Detect which cell encompasses the target text, then output its [X, Y] center coordinate. 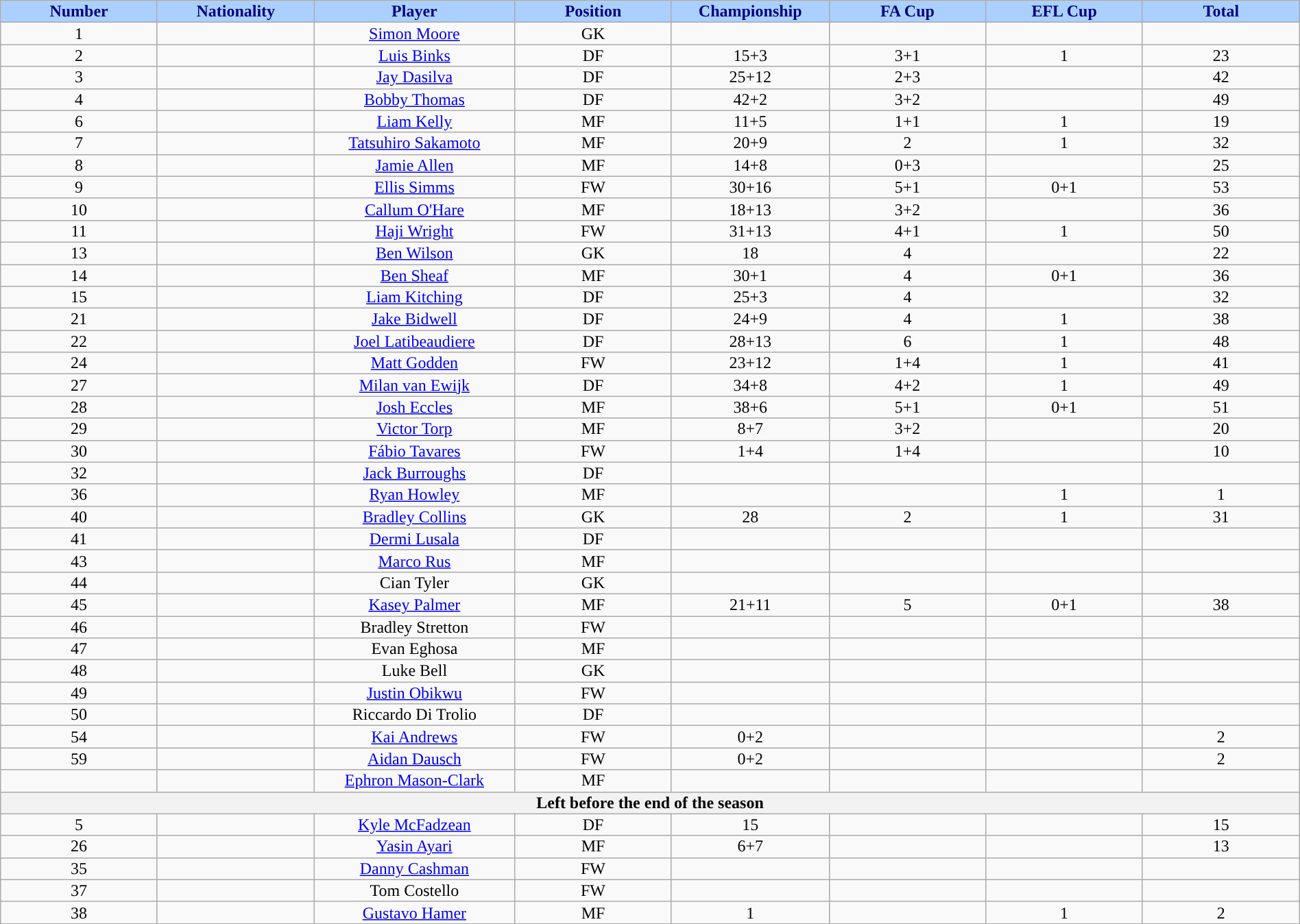
3+1 [908, 56]
Liam Kelly [414, 121]
59 [80, 759]
Josh Eccles [414, 407]
23+12 [750, 363]
Ben Sheaf [414, 276]
20+9 [750, 143]
37 [80, 890]
42+2 [750, 99]
Matt Godden [414, 363]
Joel Latibeaudiere [414, 341]
24 [80, 363]
26 [80, 847]
Position [594, 12]
Nationality [236, 12]
3 [80, 77]
6+7 [750, 847]
Evan Eghosa [414, 649]
Number [80, 12]
Cian Tyler [414, 583]
43 [80, 561]
Gustavo Hamer [414, 912]
Ben Wilson [414, 253]
Marco Rus [414, 561]
11+5 [750, 121]
Yasin Ayari [414, 847]
21+11 [750, 605]
Kyle McFadzean [414, 825]
Jay Dasilva [414, 77]
Victor Torp [414, 429]
Luke Bell [414, 671]
Bobby Thomas [414, 99]
31+13 [750, 231]
25+3 [750, 297]
Ryan Howley [414, 495]
24+9 [750, 319]
14 [80, 276]
34+8 [750, 385]
Dermi Lusala [414, 539]
25+12 [750, 77]
2+3 [908, 77]
42 [1220, 77]
Kai Andrews [414, 737]
Milan van Ewijk [414, 385]
4+2 [908, 385]
8+7 [750, 429]
FA Cup [908, 12]
30+16 [750, 187]
Kasey Palmer [414, 605]
14+8 [750, 165]
Ellis Simms [414, 187]
Simon Moore [414, 34]
Aidan Dausch [414, 759]
Player [414, 12]
21 [80, 319]
29 [80, 429]
8 [80, 165]
Fábio Tavares [414, 451]
47 [80, 649]
27 [80, 385]
EFL Cup [1064, 12]
Tatsuhiro Sakamoto [414, 143]
28+13 [750, 341]
18 [750, 253]
54 [80, 737]
38+6 [750, 407]
Haji Wright [414, 231]
Luis Binks [414, 56]
Bradley Stretton [414, 627]
45 [80, 605]
44 [80, 583]
35 [80, 868]
Jack Burroughs [414, 473]
Riccardo Di Trolio [414, 715]
Jamie Allen [414, 165]
31 [1220, 517]
18+13 [750, 209]
Danny Cashman [414, 868]
4+1 [908, 231]
15+3 [750, 56]
30+1 [750, 276]
Liam Kitching [414, 297]
46 [80, 627]
51 [1220, 407]
19 [1220, 121]
0+3 [908, 165]
Callum O'Hare [414, 209]
Justin Obikwu [414, 693]
Bradley Collins [414, 517]
11 [80, 231]
Jake Bidwell [414, 319]
Total [1220, 12]
40 [80, 517]
Tom Costello [414, 890]
23 [1220, 56]
30 [80, 451]
Left before the end of the season [650, 803]
Ephron Mason-Clark [414, 781]
7 [80, 143]
25 [1220, 165]
1+1 [908, 121]
20 [1220, 429]
9 [80, 187]
Championship [750, 12]
53 [1220, 187]
